Detect which cell encompasses the target text, then output its [x, y] center coordinate. 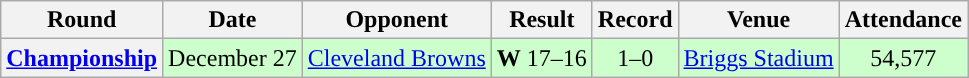
Opponent [396, 20]
December 27 [233, 58]
Cleveland Browns [396, 58]
Attendance [903, 20]
Date [233, 20]
54,577 [903, 58]
W 17–16 [542, 58]
Round [82, 20]
Championship [82, 58]
Venue [758, 20]
Briggs Stadium [758, 58]
1–0 [635, 58]
Result [542, 20]
Record [635, 20]
